Locate the cell with the specified text and output its [x, y] center coordinate. 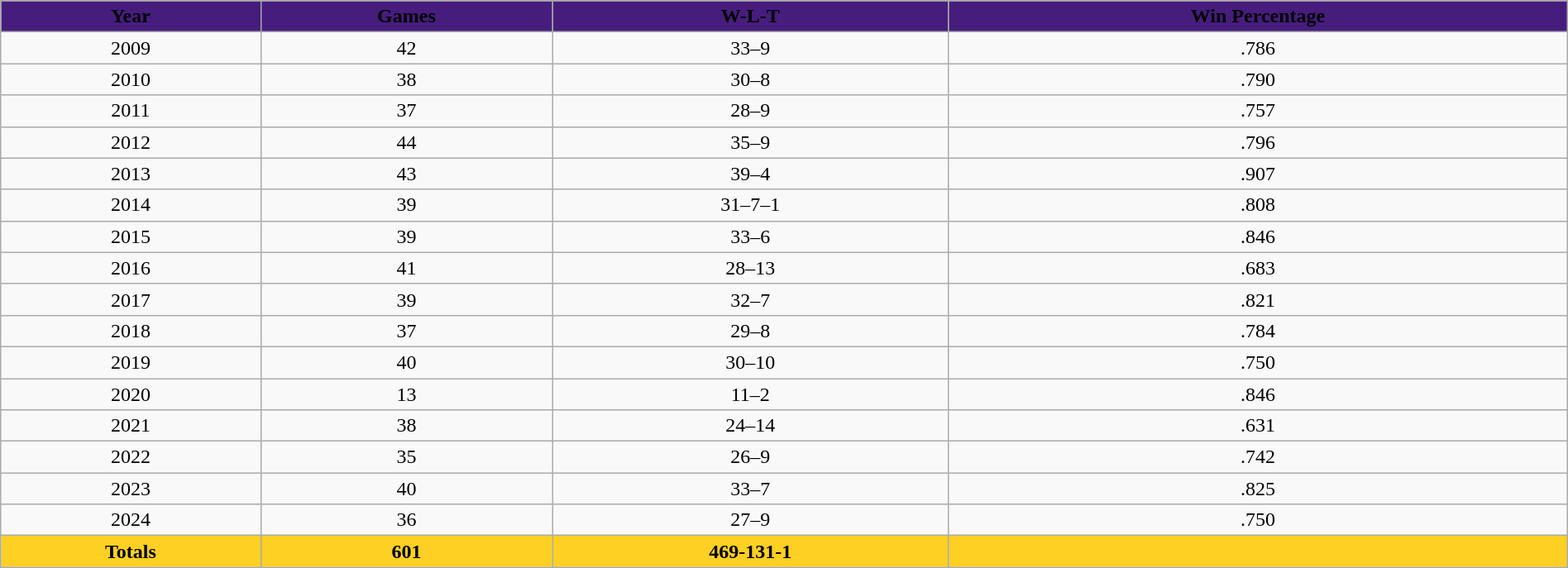
2022 [131, 457]
11–2 [751, 394]
32–7 [751, 299]
26–9 [751, 457]
24–14 [751, 426]
30–10 [751, 362]
Totals [131, 551]
.742 [1258, 457]
2018 [131, 331]
27–9 [751, 520]
.796 [1258, 142]
2023 [131, 489]
41 [407, 268]
2015 [131, 236]
28–9 [751, 111]
2009 [131, 48]
33–9 [751, 48]
35–9 [751, 142]
42 [407, 48]
.757 [1258, 111]
33–7 [751, 489]
2019 [131, 362]
2012 [131, 142]
33–6 [751, 236]
2014 [131, 205]
469-131-1 [751, 551]
.786 [1258, 48]
W-L-T [751, 17]
2020 [131, 394]
29–8 [751, 331]
Year [131, 17]
39–4 [751, 174]
.683 [1258, 268]
31–7–1 [751, 205]
.821 [1258, 299]
2011 [131, 111]
2013 [131, 174]
601 [407, 551]
2024 [131, 520]
2021 [131, 426]
Win Percentage [1258, 17]
2017 [131, 299]
.808 [1258, 205]
.784 [1258, 331]
.631 [1258, 426]
35 [407, 457]
.790 [1258, 79]
28–13 [751, 268]
Games [407, 17]
36 [407, 520]
2016 [131, 268]
43 [407, 174]
2010 [131, 79]
13 [407, 394]
44 [407, 142]
.907 [1258, 174]
.825 [1258, 489]
30–8 [751, 79]
